Return [x, y] of the center of cell containing provided text 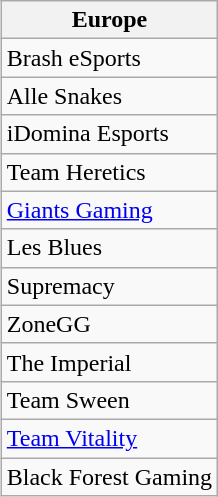
Les Blues [109, 248]
Supremacy [109, 286]
Alle Snakes [109, 96]
The Imperial [109, 362]
Team Heretics [109, 172]
iDomina Esports [109, 134]
Europe [109, 20]
Team Vitality [109, 438]
Black Forest Gaming [109, 477]
Giants Gaming [109, 210]
Team Sween [109, 400]
Brash eSports [109, 58]
ZoneGG [109, 324]
